Determine the [X, Y] coordinate at the center of the cell enclosing the given text.  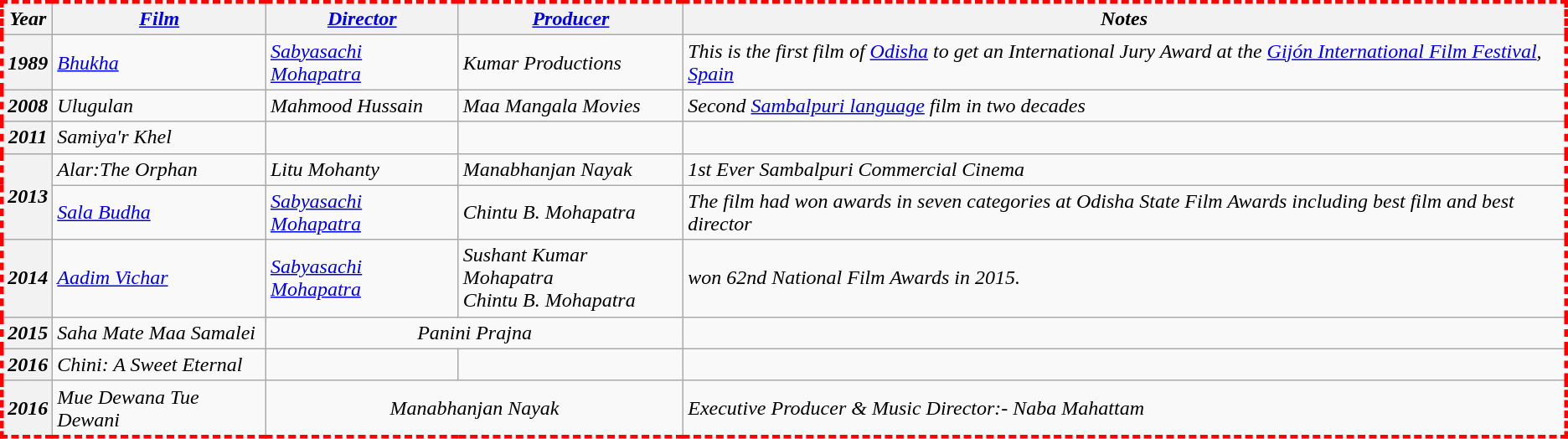
2013 [27, 196]
Chini: A Sweet Eternal [159, 364]
2015 [27, 333]
Litu Mohanty [362, 169]
Maa Mangala Movies [571, 106]
Bhukha [159, 62]
This is the first film of Odisha to get an International Jury Award at the Gijón International Film Festival, Spain [1125, 62]
Ulugulan [159, 106]
Mue Dewana Tue Dewani [159, 409]
Film [159, 18]
1st Ever Sambalpuri Commercial Cinema [1125, 169]
won 62nd National Film Awards in 2015. [1125, 278]
Alar:The Orphan [159, 169]
Executive Producer & Music Director:- Naba Mahattam [1125, 409]
Mahmood Hussain [362, 106]
Samiya'r Khel [159, 137]
Producer [571, 18]
Director [362, 18]
1989 [27, 62]
The film had won awards in seven categories at Odisha State Film Awards including best film and best director [1125, 213]
Year [27, 18]
Saha Mate Maa Samalei [159, 333]
Sala Budha [159, 213]
Panini Prajna [474, 333]
2008 [27, 106]
Chintu B. Mohapatra [571, 213]
Sushant Kumar MohapatraChintu B. Mohapatra [571, 278]
Kumar Productions [571, 62]
Notes [1125, 18]
Aadim Vichar [159, 278]
2011 [27, 137]
2014 [27, 278]
Second Sambalpuri language film in two decades [1125, 106]
